Return the (X, Y) coordinate for the center point of the cell that contains the specified text.  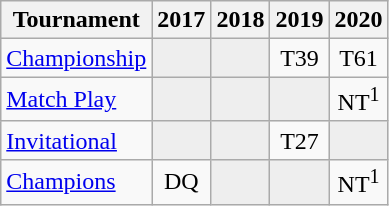
T27 (300, 140)
2019 (300, 20)
Invitational (76, 140)
2017 (182, 20)
Match Play (76, 100)
Champions (76, 182)
2018 (240, 20)
T39 (300, 58)
Tournament (76, 20)
2020 (358, 20)
DQ (182, 182)
Championship (76, 58)
T61 (358, 58)
